Search for the cell housing the specified text and yield its (X, Y) center coordinate. 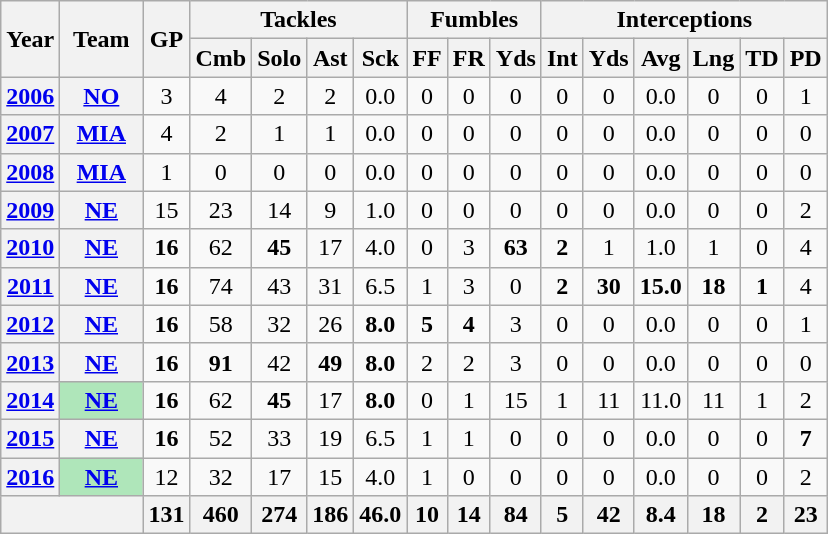
NO (102, 96)
2007 (30, 134)
2016 (30, 477)
2013 (30, 362)
Cmb (221, 58)
274 (280, 515)
TD (762, 58)
Int (562, 58)
2008 (30, 172)
Solo (280, 58)
Team (102, 39)
19 (330, 438)
2014 (30, 400)
PD (806, 58)
58 (221, 324)
43 (280, 286)
46.0 (380, 515)
Sck (380, 58)
GP (166, 39)
91 (221, 362)
FF (427, 58)
2009 (30, 210)
7 (806, 438)
15.0 (660, 286)
Interceptions (684, 20)
Ast (330, 58)
2012 (30, 324)
52 (221, 438)
84 (516, 515)
31 (330, 286)
Avg (660, 58)
2015 (30, 438)
63 (516, 248)
30 (608, 286)
FR (468, 58)
2010 (30, 248)
49 (330, 362)
8.4 (660, 515)
26 (330, 324)
2006 (30, 96)
131 (166, 515)
12 (166, 477)
460 (221, 515)
10 (427, 515)
Lng (713, 58)
2011 (30, 286)
186 (330, 515)
74 (221, 286)
11.0 (660, 400)
9 (330, 210)
Fumbles (474, 20)
Year (30, 39)
33 (280, 438)
Tackles (298, 20)
